Search for the cell housing the specified text and yield its [X, Y] center coordinate. 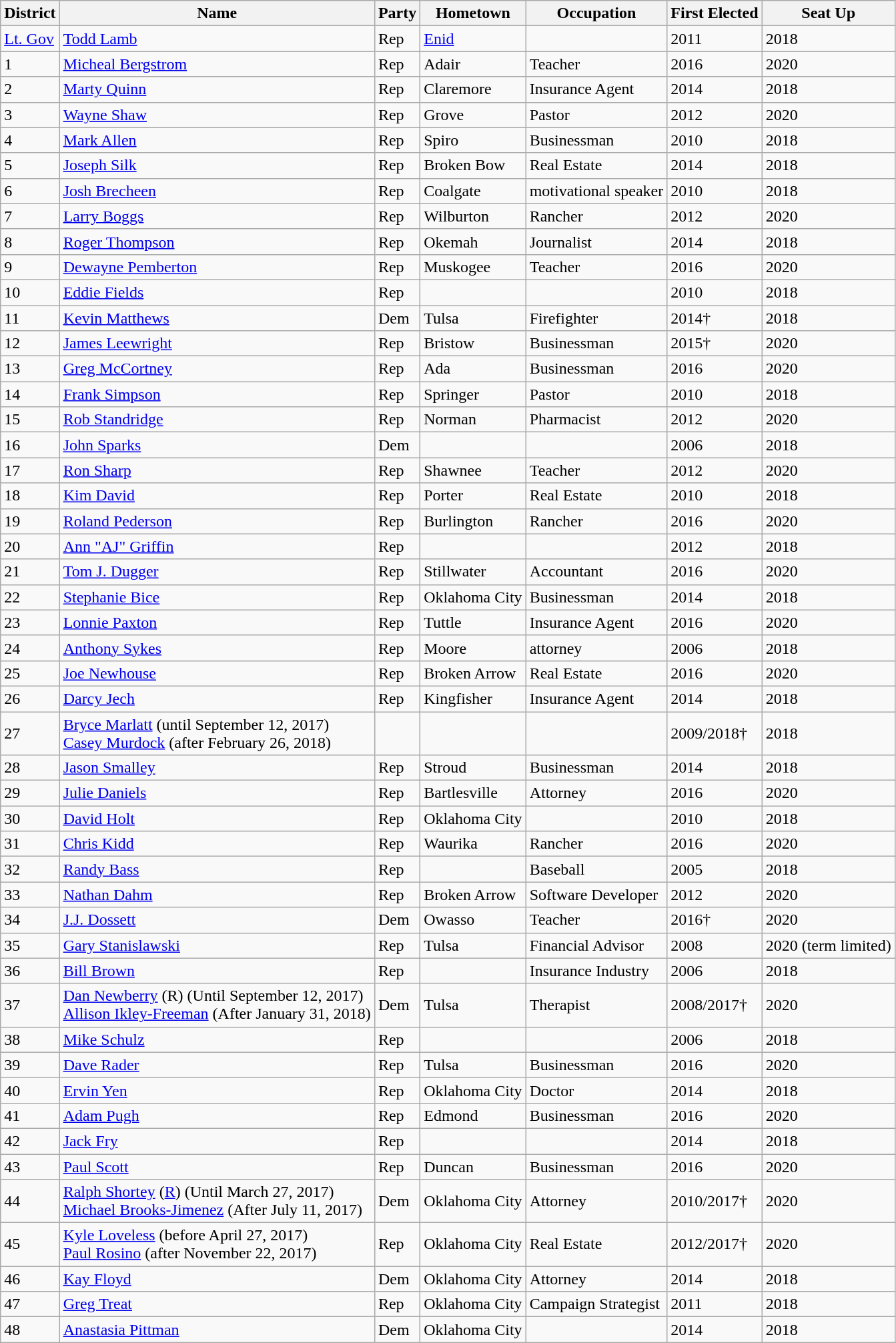
28 [30, 768]
27 [30, 733]
Stephanie Bice [217, 597]
Tuttle [473, 622]
Nathan Dahm [217, 895]
Enid [473, 39]
Porter [473, 496]
Ann "AJ" Griffin [217, 546]
Accountant [596, 572]
Ada [473, 369]
25 [30, 673]
Doctor [596, 1090]
2020 (term limited) [829, 945]
Broken Bow [473, 165]
Dan Newberry (R) (Until September 12, 2017)Allison Ikley-Freeman (After January 31, 2018) [217, 1005]
Spiro [473, 140]
Frank Simpson [217, 394]
32 [30, 869]
19 [30, 521]
30 [30, 819]
Edmond [473, 1115]
Rob Standridge [217, 420]
2016† [715, 920]
24 [30, 648]
Greg Treat [217, 1304]
Lt. Gov [30, 39]
Therapist [596, 1005]
Roland Pederson [217, 521]
29 [30, 793]
Ervin Yen [217, 1090]
Adair [473, 64]
Randy Bass [217, 869]
45 [30, 1245]
Waurika [473, 844]
41 [30, 1115]
Okemah [473, 242]
Shawnee [473, 470]
16 [30, 445]
20 [30, 546]
Mike Schulz [217, 1039]
13 [30, 369]
Kingfisher [473, 699]
Josh Brecheen [217, 191]
Anastasia Pittman [217, 1330]
Bryce Marlatt (until September 12, 2017)Casey Murdock (after February 26, 2018) [217, 733]
5 [30, 165]
2005 [715, 869]
Software Developer [596, 895]
Eddie Fields [217, 292]
Kay Floyd [217, 1279]
42 [30, 1141]
2 [30, 89]
Bartlesville [473, 793]
Chris Kidd [217, 844]
Adam Pugh [217, 1115]
Mark Allen [217, 140]
43 [30, 1167]
Stillwater [473, 572]
Tom J. Dugger [217, 572]
Micheal Bergstrom [217, 64]
attorney [596, 648]
46 [30, 1279]
48 [30, 1330]
Name [217, 13]
Jason Smalley [217, 768]
47 [30, 1304]
John Sparks [217, 445]
Anthony Sykes [217, 648]
Joe Newhouse [217, 673]
Kim David [217, 496]
44 [30, 1201]
Moore [473, 648]
Dave Rader [217, 1065]
Campaign Strategist [596, 1304]
Owasso [473, 920]
Ralph Shortey (R) (Until March 27, 2017)Michael Brooks-Jimenez (After July 11, 2017) [217, 1201]
8 [30, 242]
Lonnie Paxton [217, 622]
38 [30, 1039]
Firefighter [596, 318]
Wayne Shaw [217, 115]
34 [30, 920]
40 [30, 1090]
2012/2017† [715, 1245]
2010/2017† [715, 1201]
2015† [715, 344]
Darcy Jech [217, 699]
Stroud [473, 768]
Norman [473, 420]
J.J. Dossett [217, 920]
2014† [715, 318]
Bill Brown [217, 971]
26 [30, 699]
35 [30, 945]
11 [30, 318]
Julie Daniels [217, 793]
15 [30, 420]
Marty Quinn [217, 89]
Burlington [473, 521]
36 [30, 971]
Jack Fry [217, 1141]
Wilburton [473, 216]
David Holt [217, 819]
Dewayne Pemberton [217, 267]
21 [30, 572]
Journalist [596, 242]
Bristow [473, 344]
Gary Stanislawski [217, 945]
39 [30, 1065]
Joseph Silk [217, 165]
Muskogee [473, 267]
Duncan [473, 1167]
6 [30, 191]
2008 [715, 945]
17 [30, 470]
22 [30, 597]
First Elected [715, 13]
7 [30, 216]
23 [30, 622]
4 [30, 140]
James Leewright [217, 344]
10 [30, 292]
2008/2017† [715, 1005]
District [30, 13]
31 [30, 844]
12 [30, 344]
Ron Sharp [217, 470]
Greg McCortney [217, 369]
3 [30, 115]
Grove [473, 115]
Springer [473, 394]
motivational speaker [596, 191]
18 [30, 496]
Paul Scott [217, 1167]
Party [397, 13]
Coalgate [473, 191]
Pharmacist [596, 420]
Insurance Industry [596, 971]
Seat Up [829, 13]
33 [30, 895]
Larry Boggs [217, 216]
Kyle Loveless (before April 27, 2017)Paul Rosino (after November 22, 2017) [217, 1245]
Claremore [473, 89]
14 [30, 394]
1 [30, 64]
Kevin Matthews [217, 318]
9 [30, 267]
37 [30, 1005]
2009/2018† [715, 733]
Baseball [596, 869]
Financial Advisor [596, 945]
Occupation [596, 13]
Todd Lamb [217, 39]
Hometown [473, 13]
Roger Thompson [217, 242]
